Return the [x, y] coordinate for the center point of the cell that contains the specified text.  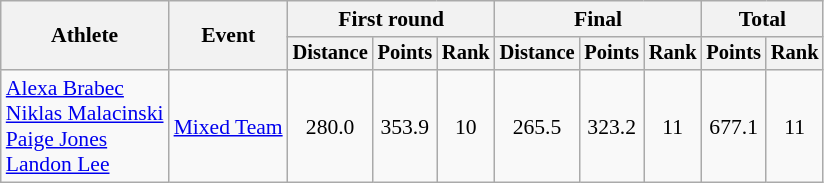
280.0 [330, 126]
Event [228, 36]
10 [466, 126]
Athlete [85, 36]
Mixed Team [228, 126]
Final [598, 19]
677.1 [733, 126]
353.9 [405, 126]
First round [392, 19]
Total [762, 19]
Alexa BrabecNiklas MalacinskiPaige JonesLandon Lee [85, 126]
265.5 [538, 126]
323.2 [611, 126]
